Locate the cell with the specified text and output its [X, Y] center coordinate. 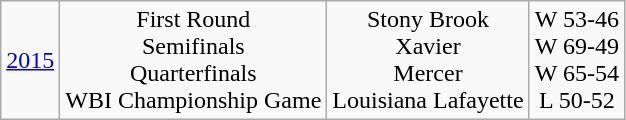
First RoundSemifinalsQuarterfinalsWBI Championship Game [194, 60]
W 53-46W 69-49W 65-54L 50-52 [576, 60]
2015 [30, 60]
Stony BrookXavierMercerLouisiana Lafayette [428, 60]
